Locate the cell with the specified text and output its [X, Y] center coordinate. 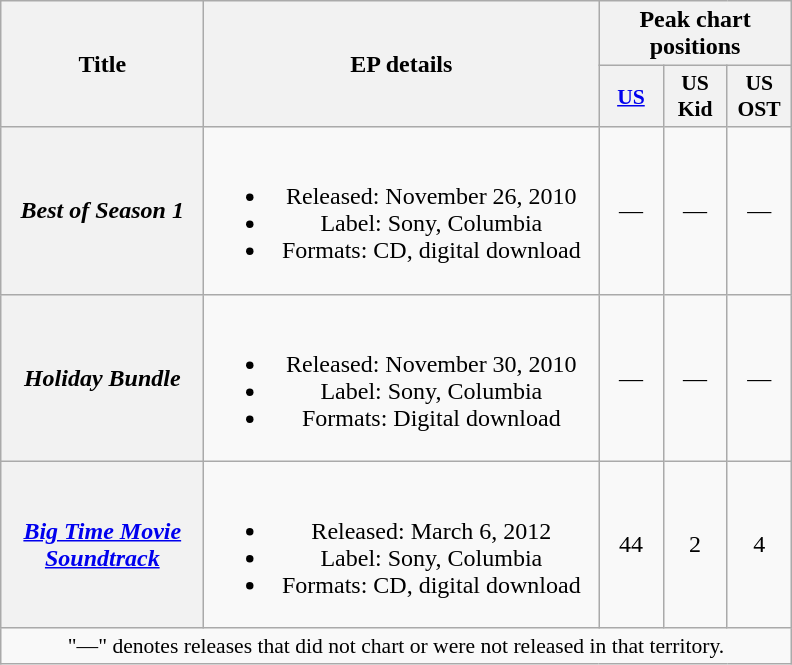
44 [631, 544]
US [631, 96]
Big Time Movie Soundtrack [102, 544]
USOST [759, 96]
Released: March 6, 2012Label: Sony, ColumbiaFormats: CD, digital download [402, 544]
USKid [695, 96]
Released: November 30, 2010Label: Sony, ColumbiaFormats: Digital download [402, 378]
Released: November 26, 2010Label: Sony, ColumbiaFormats: CD, digital download [402, 210]
Holiday Bundle [102, 378]
4 [759, 544]
Title [102, 64]
2 [695, 544]
"—" denotes releases that did not chart or were not released in that territory. [396, 646]
EP details [402, 64]
Best of Season 1 [102, 210]
Peak chart positions [695, 34]
